For the text-containing cell, return its midpoint in [X, Y] coordinate format. 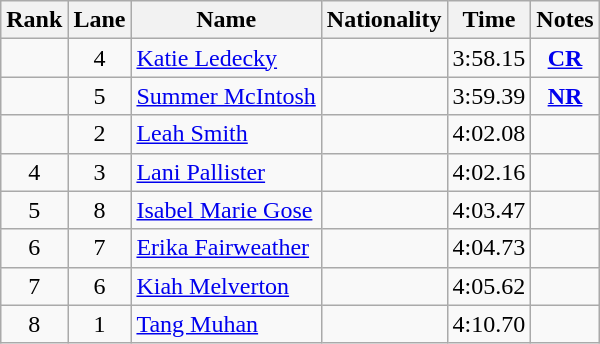
4:02.08 [489, 134]
Nationality [384, 20]
NR [565, 96]
CR [565, 58]
Time [489, 20]
Tang Muhan [226, 324]
4:03.47 [489, 210]
3 [100, 172]
Isabel Marie Gose [226, 210]
Rank [34, 20]
Summer McIntosh [226, 96]
Lane [100, 20]
Notes [565, 20]
4:10.70 [489, 324]
3:58.15 [489, 58]
Name [226, 20]
1 [100, 324]
4:04.73 [489, 248]
3:59.39 [489, 96]
4:02.16 [489, 172]
4:05.62 [489, 286]
Katie Ledecky [226, 58]
2 [100, 134]
Lani Pallister [226, 172]
Kiah Melverton [226, 286]
Erika Fairweather [226, 248]
Leah Smith [226, 134]
